Identify which cell holds the provided text, then report its (X, Y) central coordinate. 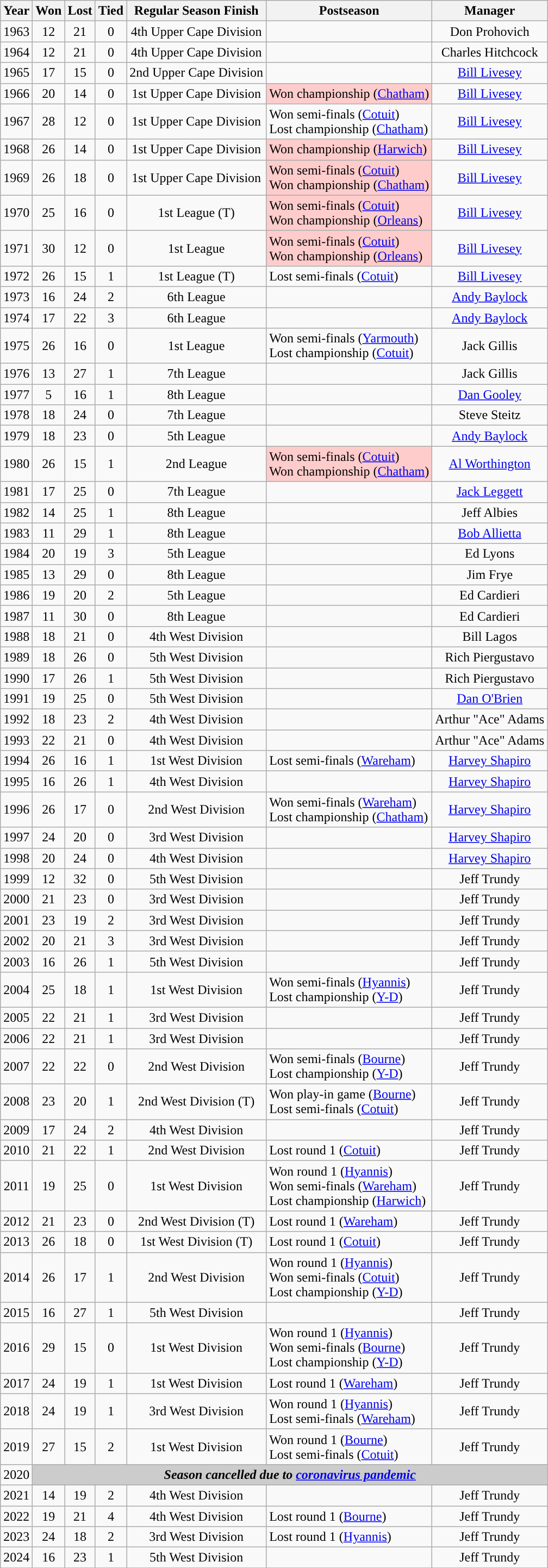
Lost semi-finals (Wareham) (349, 761)
1992 (16, 720)
1989 (16, 657)
1986 (16, 595)
1983 (16, 533)
Won championship (Chatham) (349, 93)
1985 (16, 574)
1966 (16, 93)
Regular Season Finish (197, 11)
Bill Lagos (490, 636)
1988 (16, 636)
Dan O'Brien (490, 699)
Steve Steitz (490, 415)
Won round 1 (Hyannis)Won semi-finals (Bourne)Lost championship (Y-D) (349, 1348)
1998 (16, 858)
1975 (16, 346)
1978 (16, 415)
Lost round 1 (Bourne) (349, 1516)
1994 (16, 761)
2017 (16, 1383)
Jeff Albies (490, 513)
Won semi-finals (Yarmouth)Lost championship (Cotuit) (349, 346)
Lost round 1 (Hyannis) (349, 1537)
2003 (16, 961)
1979 (16, 436)
2021 (16, 1495)
2011 (16, 1186)
2009 (16, 1130)
Won round 1 (Hyannis)Won semi-finals (Wareham)Lost championship (Harwich) (349, 1186)
1969 (16, 177)
2010 (16, 1151)
2020 (16, 1475)
2001 (16, 920)
Dan Gooley (490, 395)
Al Worthington (490, 464)
1980 (16, 464)
Manager (490, 11)
1970 (16, 213)
Won semi-finals (Wareham)Lost championship (Chatham) (349, 810)
1995 (16, 782)
2024 (16, 1558)
2013 (16, 1242)
1964 (16, 52)
Won round 1 (Bourne)Lost semi-finals (Cotuit) (349, 1447)
Jack Leggett (490, 492)
1997 (16, 838)
2014 (16, 1277)
2007 (16, 1066)
Year (16, 11)
Don Prohovich (490, 32)
1977 (16, 395)
1st West Division (T) (197, 1242)
1996 (16, 810)
1987 (16, 616)
2016 (16, 1348)
Tied (111, 11)
Won round 1 (Hyannis)Lost semi-finals (Wareham) (349, 1411)
2019 (16, 1447)
5 (49, 395)
1974 (16, 318)
1999 (16, 879)
2018 (16, 1411)
2015 (16, 1313)
1990 (16, 678)
4 (111, 1516)
Won semi-finals (Cotuit)Lost championship (Chatham) (349, 122)
1991 (16, 699)
1973 (16, 297)
1984 (16, 554)
Bob Allietta (490, 533)
Won semi-finals (Hyannis)Lost championship (Y-D) (349, 989)
Lost semi-finals (Cotuit) (349, 276)
Won (49, 11)
2004 (16, 989)
32 (80, 879)
1972 (16, 276)
Won round 1 (Hyannis)Won semi-finals (Cotuit)Lost championship (Y-D) (349, 1277)
Postseason (349, 11)
1981 (16, 492)
2nd Upper Cape Division (197, 73)
2000 (16, 899)
Won championship (Harwich) (349, 149)
Charles Hitchcock (490, 52)
1982 (16, 513)
2nd League (197, 464)
2023 (16, 1537)
2002 (16, 941)
1976 (16, 374)
2022 (16, 1516)
1967 (16, 122)
2012 (16, 1221)
Lost (80, 11)
28 (49, 122)
2005 (16, 1017)
Jim Frye (490, 574)
Won play-in game (Bourne)Lost semi-finals (Cotuit) (349, 1102)
1968 (16, 149)
1993 (16, 740)
1965 (16, 73)
Won semi-finals (Bourne)Lost championship (Y-D) (349, 1066)
1971 (16, 248)
2006 (16, 1039)
Season cancelled due to coronavirus pandemic (290, 1475)
1963 (16, 32)
Ed Lyons (490, 554)
2008 (16, 1102)
